Output the [X, Y] coordinate of the center of the cell containing the given text.  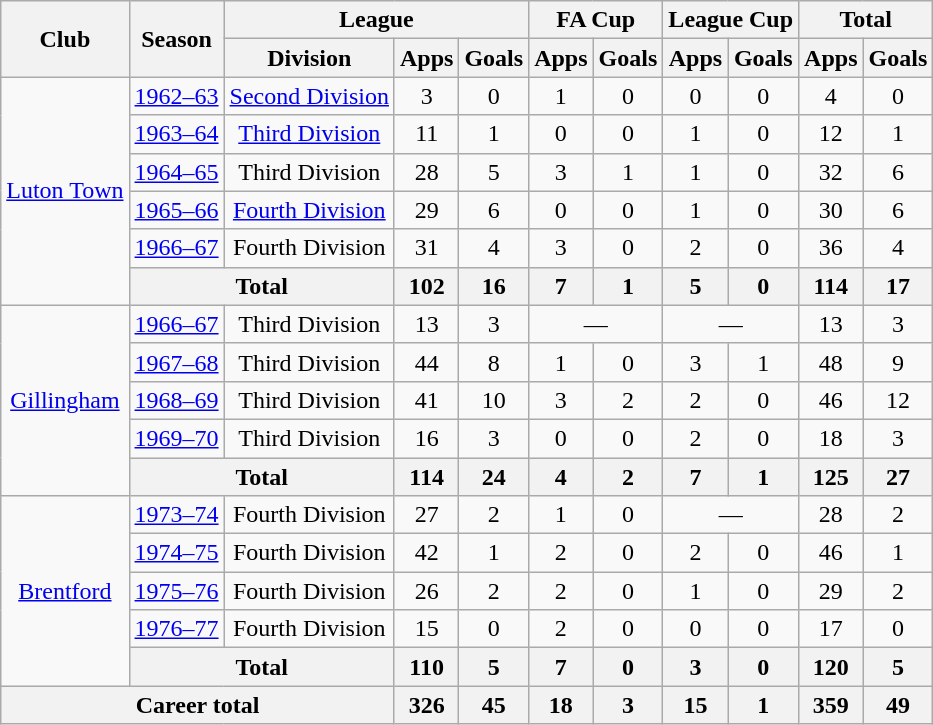
Second Division [309, 96]
102 [426, 286]
1969–70 [176, 438]
44 [426, 362]
31 [426, 248]
125 [831, 477]
32 [831, 172]
24 [494, 477]
30 [831, 210]
26 [426, 591]
10 [494, 400]
1973–74 [176, 515]
359 [831, 705]
1963–64 [176, 134]
42 [426, 553]
Brentford [65, 591]
110 [426, 667]
1968–69 [176, 400]
36 [831, 248]
1974–75 [176, 553]
1962–63 [176, 96]
League [376, 20]
Season [176, 39]
1965–66 [176, 210]
326 [426, 705]
9 [898, 362]
Division [309, 58]
Gillingham [65, 400]
Luton Town [65, 191]
49 [898, 705]
1975–76 [176, 591]
41 [426, 400]
45 [494, 705]
1976–77 [176, 629]
48 [831, 362]
FA Cup [596, 20]
Club [65, 39]
1967–68 [176, 362]
8 [494, 362]
1964–65 [176, 172]
11 [426, 134]
120 [831, 667]
Career total [198, 705]
League Cup [731, 20]
